For the text-containing cell, return its midpoint in [X, Y] coordinate format. 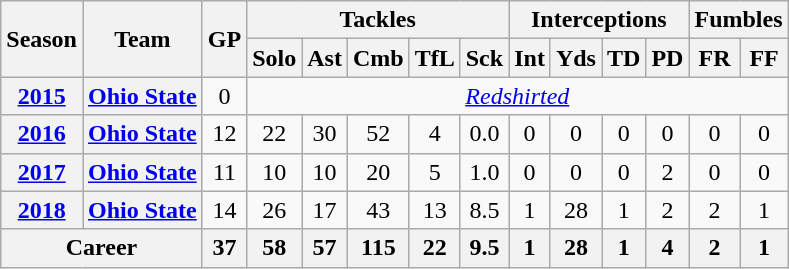
52 [378, 134]
5 [434, 172]
Int [530, 58]
Redshirted [518, 96]
Team [142, 39]
Yds [576, 58]
PD [668, 58]
TD [624, 58]
37 [224, 248]
14 [224, 210]
30 [325, 134]
26 [274, 210]
2018 [42, 210]
Sck [484, 58]
43 [378, 210]
58 [274, 248]
GP [224, 39]
Solo [274, 58]
9.5 [484, 248]
Ast [325, 58]
Tackles [378, 20]
Career [102, 248]
2015 [42, 96]
FR [714, 58]
17 [325, 210]
2016 [42, 134]
1.0 [484, 172]
12 [224, 134]
13 [434, 210]
FF [764, 58]
Cmb [378, 58]
20 [378, 172]
Interceptions [599, 20]
0.0 [484, 134]
TfL [434, 58]
57 [325, 248]
115 [378, 248]
8.5 [484, 210]
2017 [42, 172]
Season [42, 39]
Fumbles [738, 20]
11 [224, 172]
